Provide the (X, Y) coordinate of the cell's center where the given text is located.  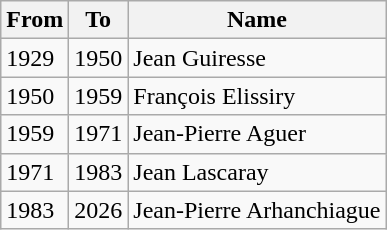
Name (257, 20)
Jean Guiresse (257, 58)
From (35, 20)
Jean Lascaray (257, 172)
2026 (98, 210)
1929 (35, 58)
Jean-Pierre Aguer (257, 134)
To (98, 20)
Jean-Pierre Arhanchiague (257, 210)
François Elissiry (257, 96)
